Provide the [x, y] coordinate of the cell's center where the given text is located.  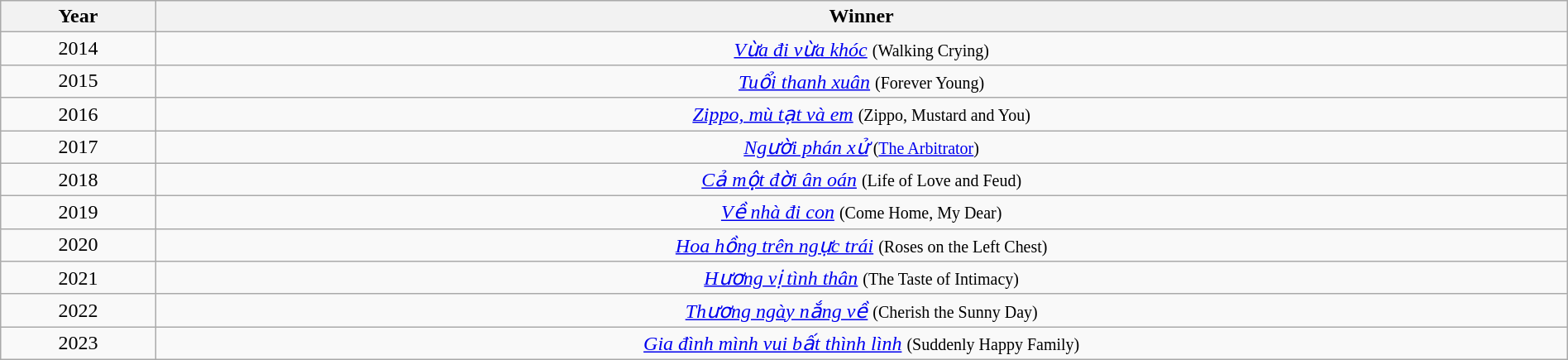
Gia đình mình vui bất thình lình (Suddenly Happy Family) [862, 343]
2017 [78, 147]
2021 [78, 278]
Hương vị tình thân (The Taste of Intimacy) [862, 278]
2019 [78, 213]
2016 [78, 114]
2020 [78, 245]
Zippo, mù tạt và em (Zippo, Mustard and You) [862, 114]
Về nhà đi con (Come Home, My Dear) [862, 213]
Winner [862, 17]
2018 [78, 180]
Người phán xử (The Arbitrator) [862, 147]
2015 [78, 81]
2023 [78, 343]
Tuổi thanh xuân (Forever Young) [862, 81]
Year [78, 17]
2022 [78, 310]
Thương ngày nắng về (Cherish the Sunny Day) [862, 310]
Cả một đời ân oán (Life of Love and Feud) [862, 180]
Vừa đi vừa khóc (Walking Crying) [862, 49]
Hoa hồng trên ngực trái (Roses on the Left Chest) [862, 245]
2014 [78, 49]
